From the cell containing the given text, extract its center point as (X, Y) coordinate. 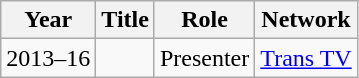
2013–16 (48, 58)
Presenter (204, 58)
Trans TV (306, 58)
Network (306, 20)
Title (126, 20)
Role (204, 20)
Year (48, 20)
